Scan for the cell matching the given text and deliver its [x, y] coordinate at center. 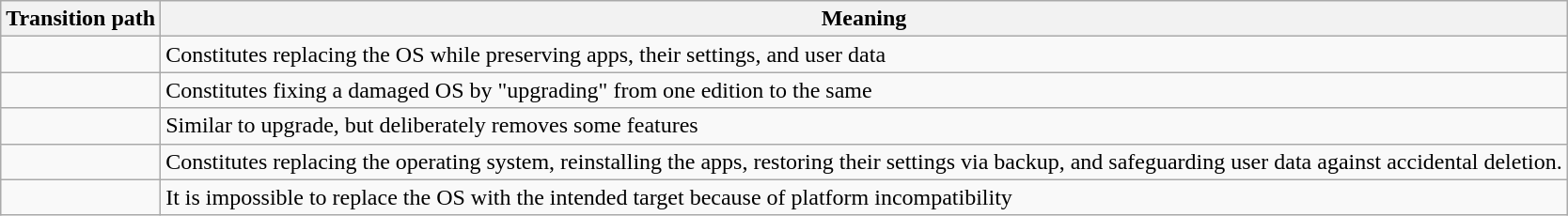
Constitutes fixing a damaged OS by "upgrading" from one edition to the same [865, 90]
It is impossible to replace the OS with the intended target because of platform incompatibility [865, 197]
Transition path [81, 19]
Meaning [865, 19]
Constitutes replacing the OS while preserving apps, their settings, and user data [865, 54]
Similar to upgrade, but deliberately removes some features [865, 126]
